Scan for the cell matching the given text and deliver its [x, y] coordinate at center. 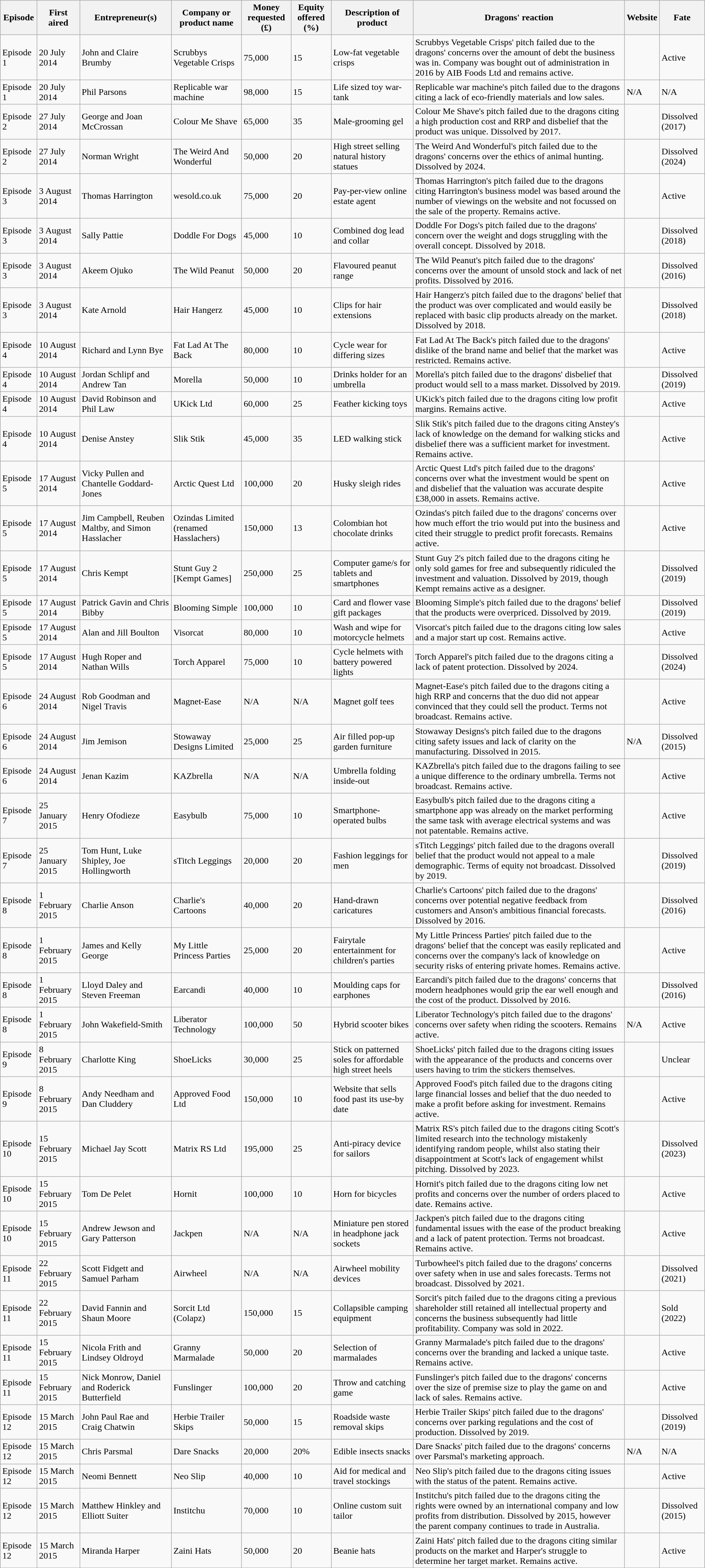
Miranda Harper [126, 1550]
Sorcit Ltd (Colapz) [206, 1313]
Lloyd Daley and Steven Freeman [126, 990]
Replicable war machine's pitch failed due to the dragons citing a lack of eco-friendly materials and low sales. [519, 92]
UKick's pitch failed due to the dragons citing low profit margins. Remains active. [519, 404]
Feather kicking toys [372, 404]
60,000 [266, 404]
Vicky Pullen and Chantelle Goddard-Jones [126, 483]
Dare Snacks' pitch failed due to the dragons' concerns over Parsmal's marketing approach. [519, 1452]
Fashion leggings for men [372, 861]
Jim Jemison [126, 741]
John and Claire Brumby [126, 57]
Blooming Simple [206, 608]
Funslinger's pitch failed due to the dragons' concerns over the size of premise size to play the game on and lack of sales. Remains active. [519, 1387]
Anti-piracy device for sailors [372, 1149]
Roadside waste removal skips [372, 1422]
Dissolved (2021) [682, 1273]
Money requested (£) [266, 18]
70,000 [266, 1510]
Visorcat [206, 632]
Clips for hair extensions [372, 310]
Charlie Anson [126, 905]
Throw and catching game [372, 1387]
Horn for bicycles [372, 1194]
Herbie Trailer Skips' pitch failed due to the dragons' concerns over parking regulations and the cost of production. Dissolved by 2019. [519, 1422]
Drinks holder for an umbrella [372, 379]
Magnet golf tees [372, 702]
Colour Me Shave [206, 122]
Edible insects snacks [372, 1452]
Cycle helmets with battery powered lights [372, 662]
Website [642, 18]
Liberator Technology [206, 1024]
Chris Kempt [126, 573]
Low-fat vegetable crisps [372, 57]
Denise Anstey [126, 439]
Magnet-Ease [206, 702]
My Little Princess Parties [206, 950]
The Weird And Wonderful [206, 156]
Sally Pattie [126, 236]
The Weird And Wonderful's pitch failed due to the dragons' concerns over the ethics of animal hunting. Dissolved by 2024. [519, 156]
Granny Marmalade [206, 1353]
Dare Snacks [206, 1452]
Michael Jay Scott [126, 1149]
Matthew Hinkley and Elliott Suiter [126, 1510]
Rob Goodman and Nigel Travis [126, 702]
Ozindas Limited (renamed Hasslachers) [206, 529]
Morella [206, 379]
Flavoured peanut range [372, 270]
Miniature pen stored in headphone jack sockets [372, 1233]
KAZbrella's pitch failed due to the dragons failing to see a unique difference to the ordinary umbrella. Terms not broadcast. Remains active. [519, 776]
Umbrella folding inside-out [372, 776]
Easybulb [206, 815]
LED walking stick [372, 439]
Thomas Harrington [126, 196]
ShoeLicks [206, 1059]
Collapsible camping equipment [372, 1313]
Fate [682, 18]
Kate Arnold [126, 310]
Arctic Quest Ltd [206, 483]
Pay-per-view online estate agent [372, 196]
Colombian hot chocolate drinks [372, 529]
Fat Lad At The Back's pitch failed due to the dragons' dislike of the brand name and belief that the market was restricted. Remains active. [519, 350]
Entrepreneur(s) [126, 18]
Stunt Guy 2 [Kempt Games] [206, 573]
98,000 [266, 92]
Airwheel mobility devices [372, 1273]
250,000 [266, 573]
Morella's pitch failed due to the dragons' disbelief that product would sell to a mass market. Dissolved by 2019. [519, 379]
13 [311, 529]
Replicable war machine [206, 92]
John Wakefield-Smith [126, 1024]
wesold.co.uk [206, 196]
Hornit's pitch failed due to the dragons citing low net profits and concerns over the number of orders placed to date. Remains active. [519, 1194]
Torch Apparel's pitch failed due to the dragons citing a lack of patent protection. Dissolved by 2024. [519, 662]
Charlotte King [126, 1059]
Aid for medical and travel stockings [372, 1476]
Neo Slip [206, 1476]
Norman Wright [126, 156]
Scrubbys Vegetable Crisps [206, 57]
The Wild Peanut [206, 270]
Andy Needham and Dan Cluddery [126, 1099]
Card and flower vase gift packages [372, 608]
Visorcat's pitch failed due to the dragons citing low sales and a major start up cost. Remains active. [519, 632]
Jenan Kazim [126, 776]
Fairytale entertainment for children's parties [372, 950]
Neo Slip's pitch failed due to the dragons citing issues with the status of the patent. Remains active. [519, 1476]
Selection of marmalades [372, 1353]
Richard and Lynn Bye [126, 350]
Stowaway Designs Limited [206, 741]
Combined dog lead and collar [372, 236]
Hand-drawn caricatures [372, 905]
Jackpen [206, 1233]
Andrew Jewson and Gary Patterson [126, 1233]
Jim Campbell, Reuben Maltby, and Simon Hasslacher [126, 529]
Granny Marmalade's pitch failed due to the dragons' concerns over the branding and lacked a unique taste. Remains active. [519, 1353]
30,000 [266, 1059]
Herbie Trailer Skips [206, 1422]
Slik Stik [206, 439]
George and Joan McCrossan [126, 122]
Blooming Simple's pitch failed due to the dragons' belief that the products were overpriced. Dissolved by 2019. [519, 608]
Hornit [206, 1194]
Charlie's Cartoons [206, 905]
Hugh Roper and Nathan Wills [126, 662]
Jordan Schlipf and Andrew Tan [126, 379]
195,000 [266, 1149]
sTitch Leggings [206, 861]
James and Kelly George [126, 950]
Institchu [206, 1510]
Male-grooming gel [372, 122]
Funslinger [206, 1387]
Beanie hats [372, 1550]
David Robinson and Phil Law [126, 404]
Scott Fidgett and Samuel Parham [126, 1273]
Henry Ofodieze [126, 815]
Stowaway Designs's pitch failed due to the dragons citing safety issues and lack of clarity on the manufacturing. Dissolved in 2015. [519, 741]
Online custom suit tailor [372, 1510]
Doddle For Dogs's pitch failed due to the dragons' concern over the weight and dogs struggling with the overall concept. Dissolved by 2018. [519, 236]
UKick Ltd [206, 404]
Stick on patterned soles for affordable high street heels [372, 1059]
Zaini Hats [206, 1550]
Episode [19, 18]
Turbowheel's pitch failed due to the dragons' concerns over safety when in use and sales forecasts. Terms not broadcast. Dissolved by 2021. [519, 1273]
Torch Apparel [206, 662]
Phil Parsons [126, 92]
First aired [58, 18]
Cycle wear for differing sizes [372, 350]
Alan and Jill Boulton [126, 632]
High street selling natural history statues [372, 156]
Husky sleigh rides [372, 483]
Tom Hunt, Luke Shipley, Joe Hollingworth [126, 861]
Nicola Frith and Lindsey Oldroyd [126, 1353]
Sold (2022) [682, 1313]
Unclear [682, 1059]
Dragons' reaction [519, 18]
Neomi Bennett [126, 1476]
Hybrid scooter bikes [372, 1024]
Matrix RS Ltd [206, 1149]
Company or product name [206, 18]
Earcandi [206, 990]
Doddle For Dogs [206, 236]
Tom De Pelet [126, 1194]
Colour Me Shave's pitch failed due to the dragons citing a high production cost and RRP and disbelief that the product was unique. Dissolved by 2017. [519, 122]
Smartphone-operated bulbs [372, 815]
Dissolved (2017) [682, 122]
Hair Hangerz [206, 310]
Computer game/s for tablets and smartphones [372, 573]
Approved Food Ltd [206, 1099]
Liberator Technology's pitch failed due to the dragons' concerns over safety when riding the scooters. Remains active. [519, 1024]
Akeem Ojuko [126, 270]
Website that sells food past its use-by date [372, 1099]
20% [311, 1452]
Description of product [372, 18]
Chris Parsmal [126, 1452]
65,000 [266, 122]
The Wild Peanut's pitch failed due to the dragons' concerns over the amount of unsold stock and lack of net profits. Dissolved by 2016. [519, 270]
Equity offered (%) [311, 18]
50 [311, 1024]
Dissolved (2023) [682, 1149]
Fat Lad At The Back [206, 350]
John Paul Rae and Craig Chatwin [126, 1422]
Nick Monrow, Daniel and Roderick Butterfield [126, 1387]
David Fannin and Shaun Moore [126, 1313]
Air filled pop-up garden furniture [372, 741]
Life sized toy war-tank [372, 92]
KAZbrella [206, 776]
Moulding caps for earphones [372, 990]
Patrick Gavin and Chris Bibby [126, 608]
Airwheel [206, 1273]
Wash and wipe for motorcycle helmets [372, 632]
